Scan for the cell matching the given text and deliver its (x, y) coordinate at center. 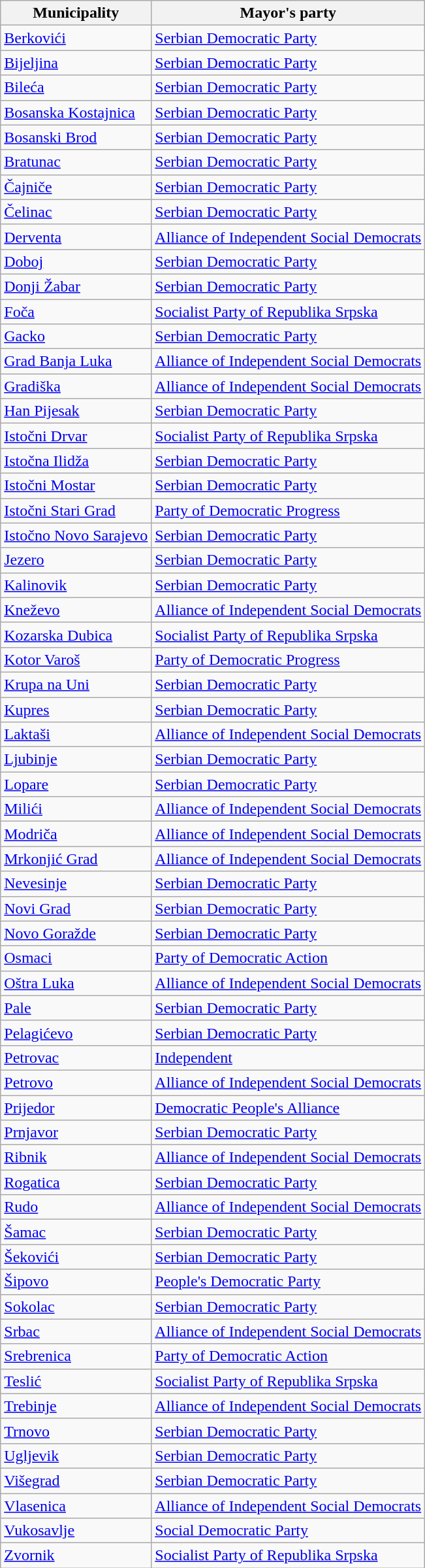
Novo Goražde (76, 933)
Derventa (76, 237)
Istočna Ilidža (76, 461)
Kalinovik (76, 585)
Višegrad (76, 1480)
Oštra Luka (76, 983)
Osmaci (76, 958)
Ribnik (76, 1158)
Vukosavlje (76, 1531)
Rudo (76, 1207)
Bosanska Kostajnica (76, 112)
Rogatica (76, 1182)
Teslić (76, 1381)
Jezero (76, 560)
Donji Žabar (76, 286)
Srbac (76, 1331)
Democratic People's Alliance (289, 1108)
Pelagićevo (76, 1033)
Foča (76, 312)
Grad Banja Luka (76, 361)
Šamac (76, 1232)
Municipality (76, 13)
Bratunac (76, 162)
Kneževo (76, 610)
Šipovo (76, 1282)
Ugljevik (76, 1456)
Bileća (76, 88)
Vlasenica (76, 1505)
Sokolac (76, 1307)
Čelinac (76, 212)
Petrovac (76, 1058)
Istočni Stari Grad (76, 510)
Mayor's party (289, 13)
Trebinje (76, 1406)
Istočni Mostar (76, 486)
Čajniče (76, 187)
Kozarska Dubica (76, 635)
Pale (76, 1008)
Kupres (76, 709)
Petrovo (76, 1082)
Berkovići (76, 38)
Šekovići (76, 1257)
Zvornik (76, 1556)
Istočno Novo Sarajevo (76, 535)
Modriča (76, 834)
Gacko (76, 337)
Milići (76, 809)
Prnjavor (76, 1133)
Novi Grad (76, 909)
Mrkonjić Grad (76, 859)
Lopare (76, 784)
Trnovo (76, 1431)
Krupa na Uni (76, 684)
Nevesinje (76, 884)
Istočni Drvar (76, 436)
Han Pijesak (76, 411)
Laktaši (76, 735)
Srebrenica (76, 1356)
Doboj (76, 261)
Ljubinje (76, 759)
Gradiška (76, 386)
Bosanski Brod (76, 137)
Prijedor (76, 1108)
Bijeljina (76, 63)
Kotor Varoš (76, 659)
People's Democratic Party (289, 1282)
Independent (289, 1058)
Social Democratic Party (289, 1531)
